Provide the [X, Y] coordinate of the cell's center where the given text is located.  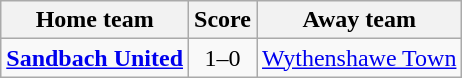
Away team [358, 20]
Home team [95, 20]
Sandbach United [95, 58]
Wythenshawe Town [358, 58]
1–0 [223, 58]
Score [223, 20]
